Pinpoint the cell where the given text exists, returning its [X, Y] midpoint coordinate. 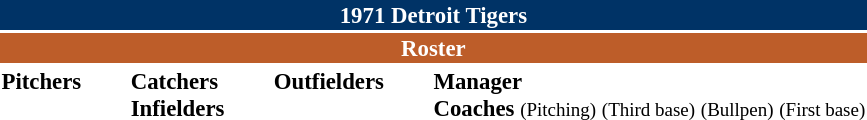
Roster [434, 48]
1971 Detroit Tigers [434, 15]
